Provide the [x, y] coordinate of the cell's center where the given text is located.  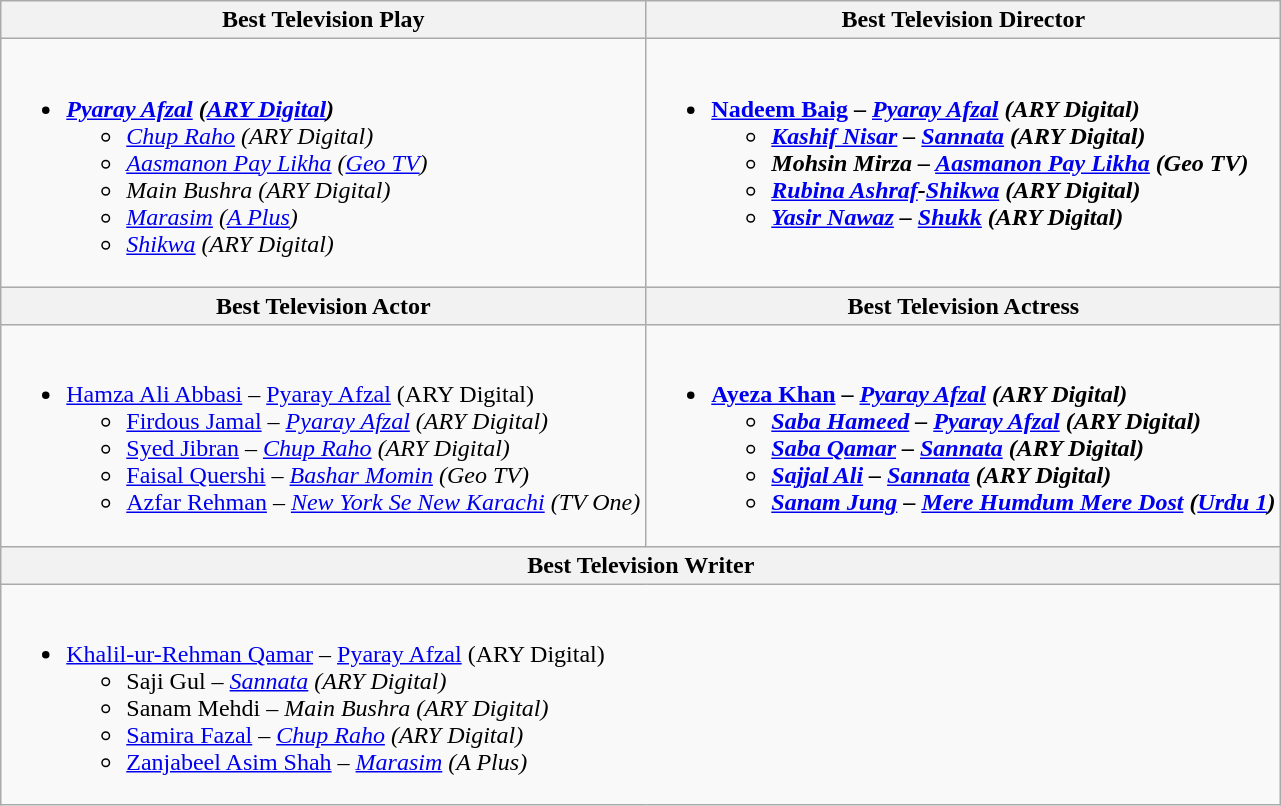
Best Television Actress [964, 306]
Pyaray Afzal (ARY Digital)Chup Raho (ARY Digital)Aasmanon Pay Likha (Geo TV)Main Bushra (ARY Digital)Marasim (A Plus)Shikwa (ARY Digital) [324, 163]
Best Television Director [964, 20]
Best Television Writer [641, 565]
Best Television Play [324, 20]
Best Television Actor [324, 306]
